Pinpoint the cell where the given text exists, returning its (X, Y) midpoint coordinate. 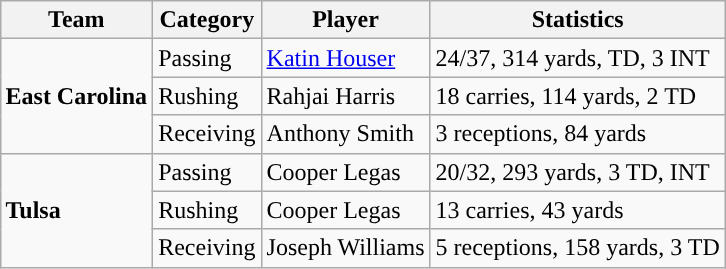
13 carries, 43 yards (578, 210)
East Carolina (76, 96)
Statistics (578, 20)
Rahjai Harris (346, 96)
5 receptions, 158 yards, 3 TD (578, 248)
18 carries, 114 yards, 2 TD (578, 96)
20/32, 293 yards, 3 TD, INT (578, 172)
Tulsa (76, 210)
Katin Houser (346, 58)
Player (346, 20)
Anthony Smith (346, 134)
Joseph Williams (346, 248)
24/37, 314 yards, TD, 3 INT (578, 58)
Category (207, 20)
Team (76, 20)
3 receptions, 84 yards (578, 134)
